Search for the cell housing the specified text and yield its (X, Y) center coordinate. 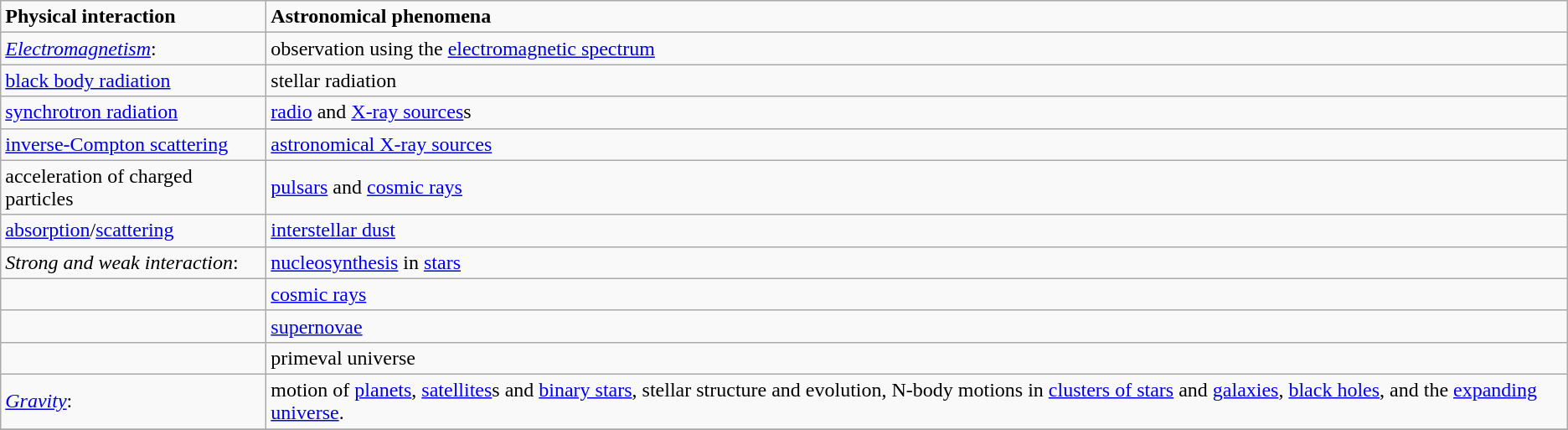
radio and X-ray sourcess (916, 112)
nucleosynthesis in stars (916, 262)
synchrotron radiation (134, 112)
acceleration of charged particles (134, 188)
inverse-Compton scattering (134, 144)
stellar radiation (916, 80)
absorption/scattering (134, 231)
cosmic rays (916, 294)
Gravity: (134, 401)
Astronomical phenomena (916, 17)
interstellar dust (916, 231)
Strong and weak interaction: (134, 262)
pulsars and cosmic rays (916, 188)
black body radiation (134, 80)
Physical interaction (134, 17)
Electromagnetism: (134, 49)
primeval universe (916, 358)
observation using the electromagnetic spectrum (916, 49)
astronomical X-ray sources (916, 144)
supernovae (916, 326)
